From the cell containing the given text, extract its center point as [x, y] coordinate. 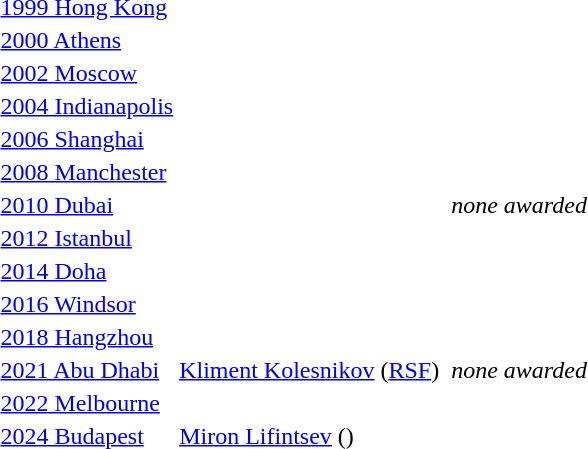
Kliment Kolesnikov (RSF) [310, 370]
